Detect which cell encompasses the target text, then output its (x, y) center coordinate. 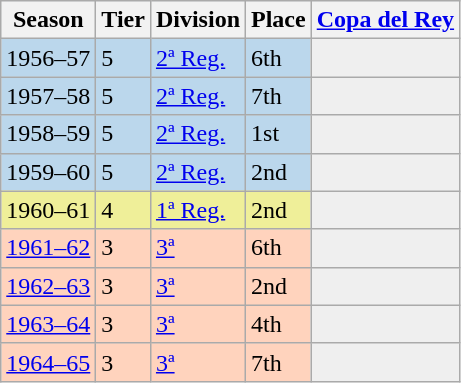
Division (198, 20)
4th (279, 324)
1961–62 (48, 248)
1ª Reg. (198, 210)
Tier (124, 20)
1962–63 (48, 286)
1960–61 (48, 210)
1959–60 (48, 172)
Place (279, 20)
Season (48, 20)
1956–57 (48, 58)
1st (279, 134)
1958–59 (48, 134)
1957–58 (48, 96)
1964–65 (48, 362)
Copa del Rey (385, 20)
1963–64 (48, 324)
4 (124, 210)
